Pinpoint the cell where the given text exists, returning its [x, y] midpoint coordinate. 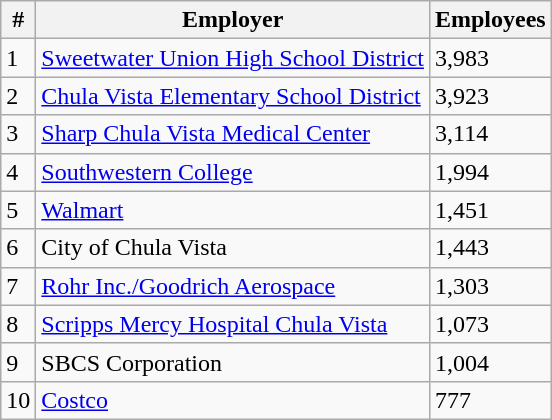
1,994 [490, 172]
2 [18, 96]
1,073 [490, 324]
1 [18, 58]
10 [18, 400]
SBCS Corporation [233, 362]
7 [18, 286]
Southwestern College [233, 172]
3,923 [490, 96]
4 [18, 172]
1,443 [490, 248]
6 [18, 248]
Rohr Inc./Goodrich Aerospace [233, 286]
City of Chula Vista [233, 248]
3,114 [490, 134]
Chula Vista Elementary School District [233, 96]
1,004 [490, 362]
Sharp Chula Vista Medical Center [233, 134]
# [18, 20]
777 [490, 400]
3,983 [490, 58]
Costco [233, 400]
5 [18, 210]
Employees [490, 20]
Sweetwater Union High School District [233, 58]
Walmart [233, 210]
1,451 [490, 210]
Employer [233, 20]
9 [18, 362]
1,303 [490, 286]
8 [18, 324]
3 [18, 134]
Scripps Mercy Hospital Chula Vista [233, 324]
